For the text-containing cell, return its midpoint in [X, Y] coordinate format. 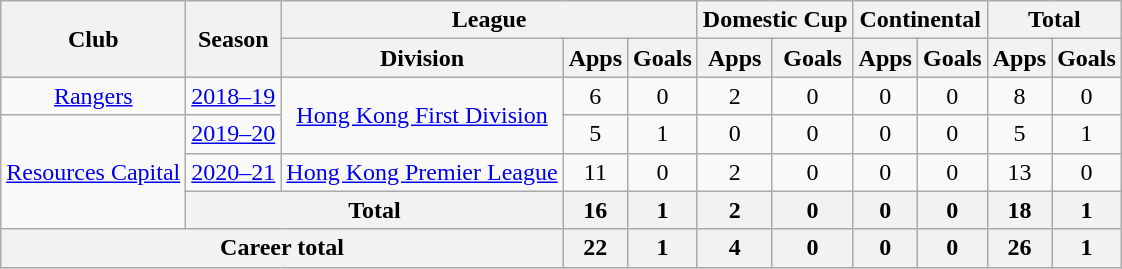
18 [1019, 210]
League [490, 20]
11 [595, 172]
2018–19 [234, 96]
6 [595, 96]
Hong Kong Premier League [422, 172]
2019–20 [234, 134]
13 [1019, 172]
Career total [282, 248]
Rangers [94, 96]
Continental [920, 20]
Division [422, 58]
8 [1019, 96]
4 [734, 248]
Hong Kong First Division [422, 115]
Resources Capital [94, 172]
16 [595, 210]
Club [94, 39]
Season [234, 39]
22 [595, 248]
26 [1019, 248]
2020–21 [234, 172]
Domestic Cup [775, 20]
